Output the [X, Y] coordinate of the center of the cell containing the given text.  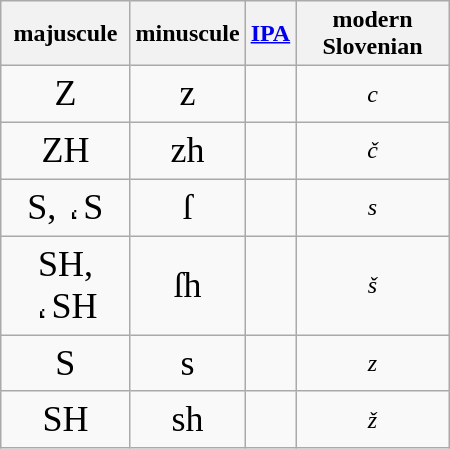
S [66, 363]
sh [188, 419]
minuscule [188, 34]
ſ [188, 208]
ž [373, 419]
SH [66, 419]
modern Slovenian [373, 34]
Z [66, 94]
IPA [270, 34]
zh [188, 150]
č [373, 150]
S, ⸲S [66, 208]
š [373, 285]
ZH [66, 150]
SH, ⸲SH [66, 285]
c [373, 94]
ſh [188, 285]
majuscule [66, 34]
